Scan for the cell matching the given text and deliver its [X, Y] coordinate at center. 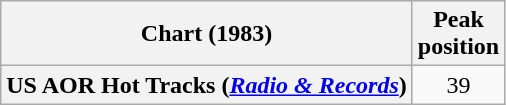
39 [458, 85]
Chart (1983) [207, 34]
US AOR Hot Tracks (Radio & Records) [207, 85]
Peakposition [458, 34]
